Capture the cell that displays the provided text and extract its [X, Y] central coordinate. 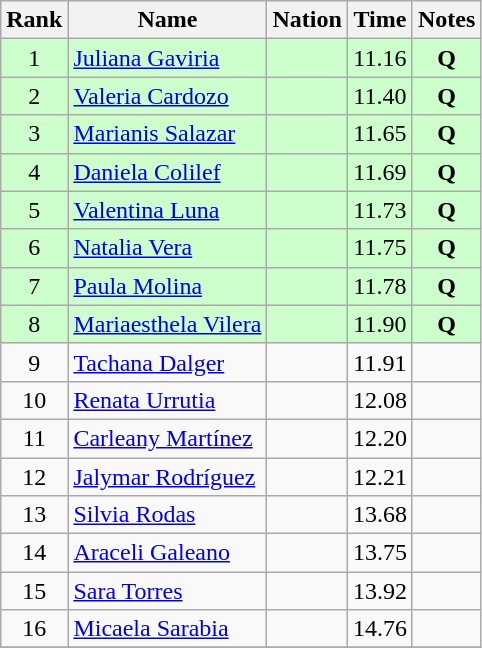
13 [34, 515]
5 [34, 210]
1 [34, 58]
11.40 [380, 96]
13.75 [380, 553]
15 [34, 591]
7 [34, 286]
12 [34, 477]
Carleany Martínez [168, 438]
Tachana Dalger [168, 362]
Valentina Luna [168, 210]
Valeria Cardozo [168, 96]
12.21 [380, 477]
11.65 [380, 134]
Juliana Gaviria [168, 58]
Time [380, 20]
Silvia Rodas [168, 515]
Renata Urrutia [168, 400]
3 [34, 134]
Nation [307, 20]
14 [34, 553]
Jalymar Rodríguez [168, 477]
Natalia Vera [168, 248]
Marianis Salazar [168, 134]
13.92 [380, 591]
2 [34, 96]
6 [34, 248]
Name [168, 20]
Mariaesthela Vilera [168, 324]
14.76 [380, 629]
12.08 [380, 400]
11.16 [380, 58]
11.78 [380, 286]
Micaela Sarabia [168, 629]
Sara Torres [168, 591]
8 [34, 324]
12.20 [380, 438]
11 [34, 438]
10 [34, 400]
Rank [34, 20]
13.68 [380, 515]
Notes [446, 20]
16 [34, 629]
11.90 [380, 324]
Daniela Colilef [168, 172]
Paula Molina [168, 286]
11.73 [380, 210]
11.75 [380, 248]
Araceli Galeano [168, 553]
9 [34, 362]
4 [34, 172]
11.91 [380, 362]
11.69 [380, 172]
